Capture the cell that displays the provided text and extract its (X, Y) central coordinate. 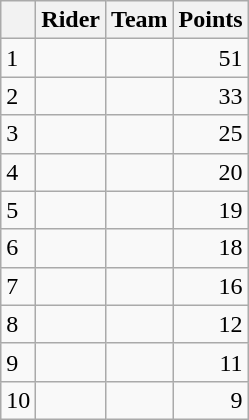
Team (140, 20)
11 (210, 362)
3 (18, 134)
25 (210, 134)
10 (18, 400)
19 (210, 210)
51 (210, 58)
1 (18, 58)
16 (210, 286)
12 (210, 324)
5 (18, 210)
Rider (71, 20)
Points (210, 20)
33 (210, 96)
18 (210, 248)
8 (18, 324)
20 (210, 172)
2 (18, 96)
4 (18, 172)
6 (18, 248)
7 (18, 286)
